Scan for the cell matching the given text and deliver its (x, y) coordinate at center. 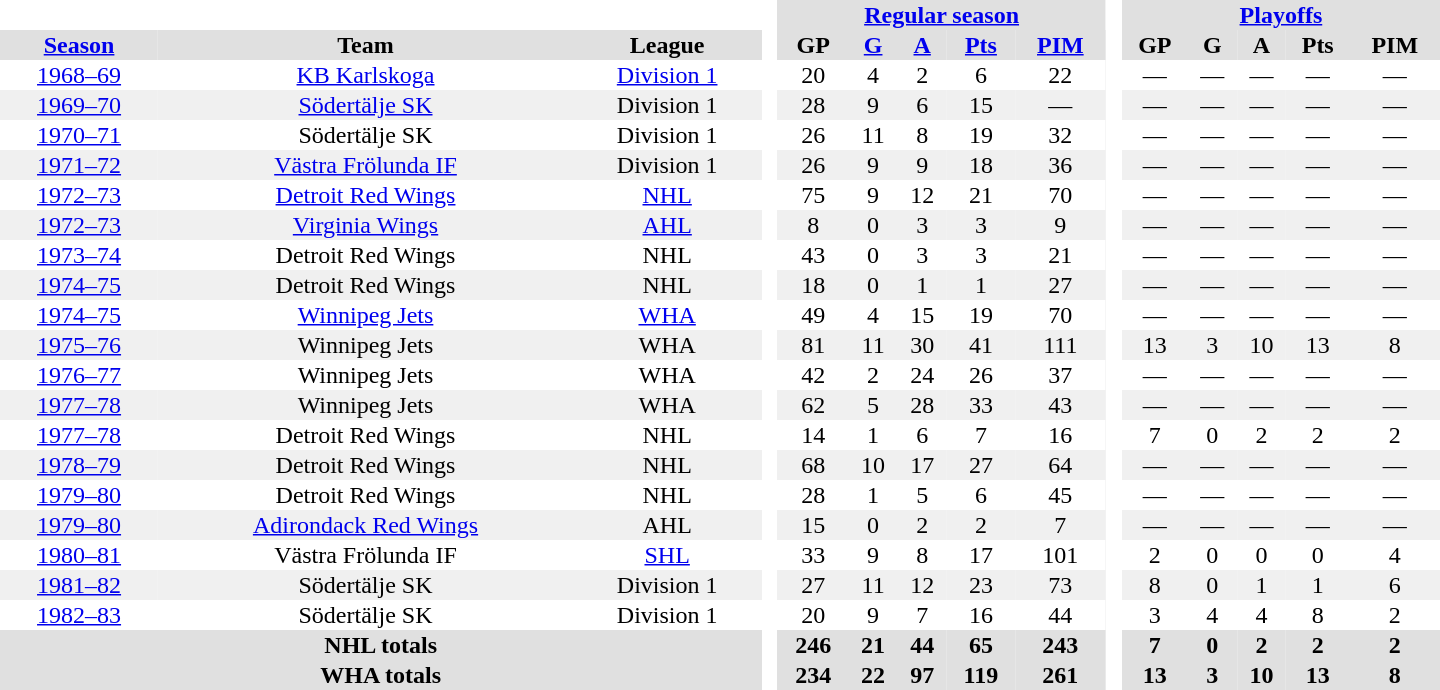
49 (814, 315)
243 (1060, 645)
NHL totals (380, 645)
1976–77 (79, 375)
97 (922, 675)
73 (1060, 585)
234 (814, 675)
1975–76 (79, 345)
45 (1060, 495)
Season (79, 45)
111 (1060, 345)
1978–79 (79, 465)
32 (1060, 135)
75 (814, 195)
1973–74 (79, 255)
36 (1060, 165)
23 (981, 585)
WHA totals (380, 675)
62 (814, 405)
1980–81 (79, 555)
1982–83 (79, 615)
37 (1060, 375)
68 (814, 465)
Virginia Wings (366, 225)
64 (1060, 465)
1969–70 (79, 105)
41 (981, 345)
Regular season (942, 15)
SHL (667, 555)
KB Karlskoga (366, 75)
101 (1060, 555)
14 (814, 435)
Playoffs (1281, 15)
65 (981, 645)
League (667, 45)
24 (922, 375)
81 (814, 345)
30 (922, 345)
Team (366, 45)
1981–82 (79, 585)
261 (1060, 675)
1970–71 (79, 135)
246 (814, 645)
1971–72 (79, 165)
Adirondack Red Wings (366, 525)
119 (981, 675)
1968–69 (79, 75)
42 (814, 375)
